Determine the [x, y] coordinate at the center of the cell enclosing the given text.  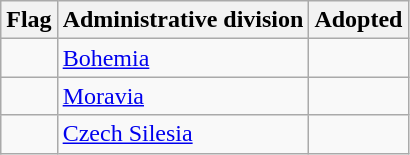
Flag [29, 20]
Czech Silesia [183, 134]
Adopted [358, 20]
Administrative division [183, 20]
Bohemia [183, 58]
Moravia [183, 96]
